Scan for the cell matching the given text and deliver its [x, y] coordinate at center. 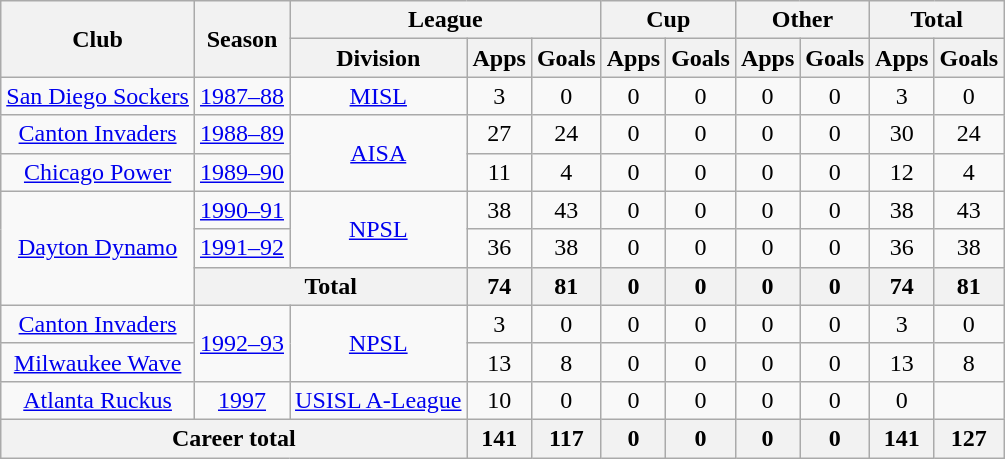
MISL [378, 96]
10 [499, 400]
Cup [668, 20]
1990–91 [242, 210]
Division [378, 58]
AISA [378, 153]
San Diego Sockers [98, 96]
127 [969, 438]
Career total [234, 438]
1988–89 [242, 134]
Club [98, 39]
27 [499, 134]
Dayton Dynamo [98, 248]
30 [902, 134]
Atlanta Ruckus [98, 400]
Chicago Power [98, 172]
117 [566, 438]
1991–92 [242, 248]
1987–88 [242, 96]
1997 [242, 400]
USISL A-League [378, 400]
Other [802, 20]
1989–90 [242, 172]
League [446, 20]
Milwaukee Wave [98, 362]
12 [902, 172]
11 [499, 172]
Season [242, 39]
1992–93 [242, 343]
